Return the (x, y) coordinate for the center point of the cell that contains the specified text.  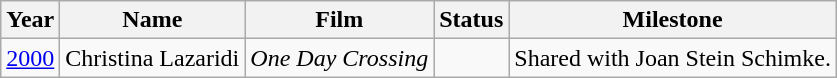
Status (472, 20)
Film (340, 20)
Year (30, 20)
Shared with Joan Stein Schimke. (673, 58)
Christina Lazaridi (152, 58)
2000 (30, 58)
Name (152, 20)
One Day Crossing (340, 58)
Milestone (673, 20)
